Locate the cell with the specified text and output its (x, y) center coordinate. 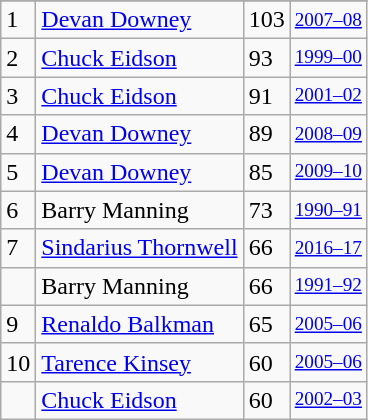
89 (266, 134)
91 (266, 96)
2007–08 (328, 20)
2016–17 (328, 248)
Sindarius Thornwell (140, 248)
1990–91 (328, 210)
10 (18, 362)
5 (18, 172)
9 (18, 324)
2 (18, 58)
2008–09 (328, 134)
2001–02 (328, 96)
Tarence Kinsey (140, 362)
Renaldo Balkman (140, 324)
1999–00 (328, 58)
93 (266, 58)
2002–03 (328, 400)
1 (18, 20)
73 (266, 210)
2009–10 (328, 172)
65 (266, 324)
3 (18, 96)
6 (18, 210)
1991–92 (328, 286)
4 (18, 134)
103 (266, 20)
7 (18, 248)
85 (266, 172)
